Extract the (X, Y) coordinate from the center of the cell holding the provided text.  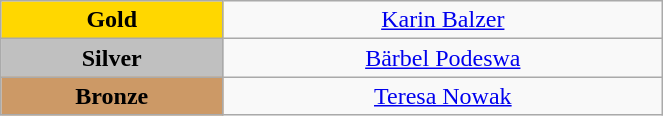
Gold (112, 20)
Bärbel Podeswa (443, 58)
Karin Balzer (443, 20)
Silver (112, 58)
Bronze (112, 96)
Teresa Nowak (443, 96)
